Pinpoint the cell where the given text exists, returning its [X, Y] midpoint coordinate. 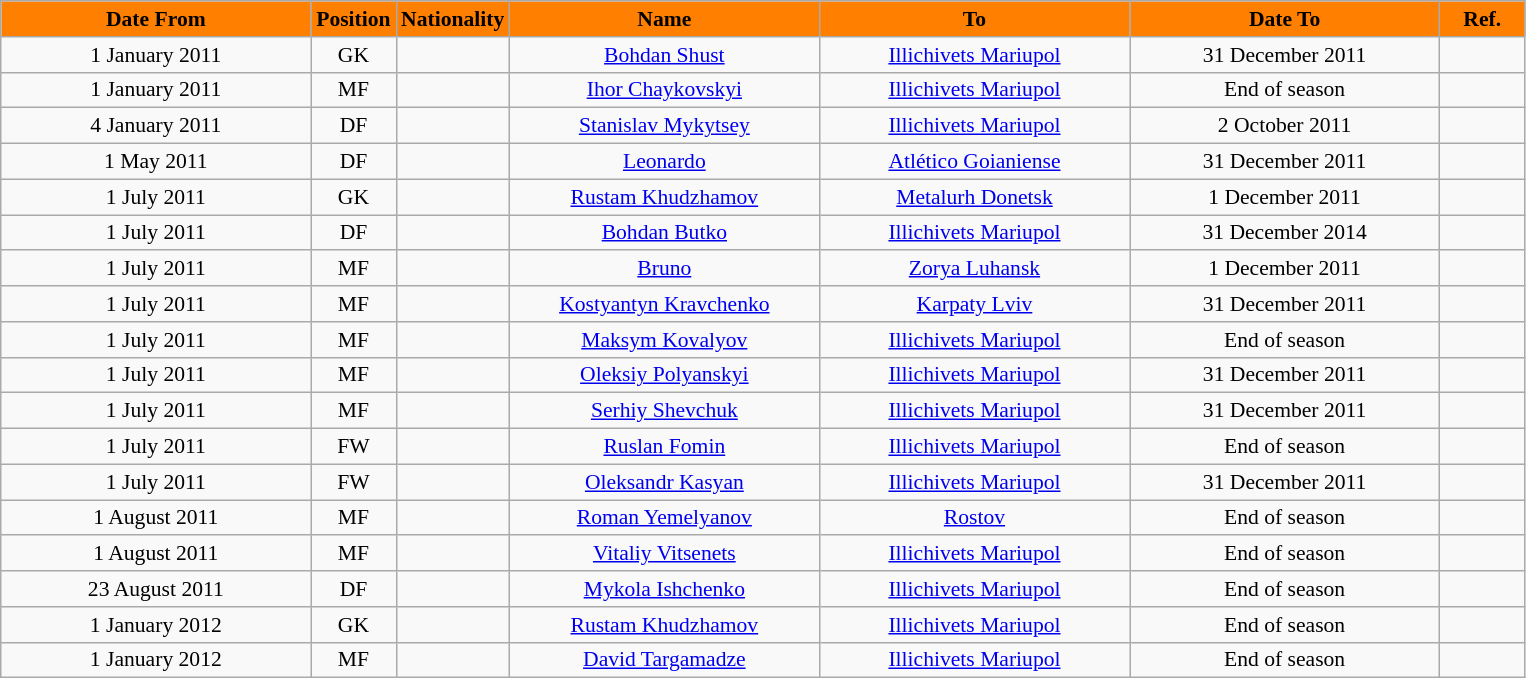
Bruno [664, 269]
Bohdan Butko [664, 233]
Kostyantyn Kravchenko [664, 304]
Atlético Goianiense [974, 162]
Stanislav Mykytsey [664, 126]
To [974, 19]
Date From [156, 19]
Ruslan Fomin [664, 447]
Karpaty Lviv [974, 304]
Ihor Chaykovskyi [664, 90]
23 August 2011 [156, 589]
Vitaliy Vitsenets [664, 554]
Metalurh Donetsk [974, 197]
Oleksiy Polyanskyi [664, 375]
Ref. [1482, 19]
Rostov [974, 518]
Leonardo [664, 162]
Nationality [452, 19]
4 January 2011 [156, 126]
Bohdan Shust [664, 55]
Position [354, 19]
1 May 2011 [156, 162]
Roman Yemelyanov [664, 518]
Serhiy Shevchuk [664, 411]
Oleksandr Kasyan [664, 482]
Zorya Luhansk [974, 269]
David Targamadze [664, 660]
2 October 2011 [1285, 126]
Mykola Ishchenko [664, 589]
31 December 2014 [1285, 233]
Name [664, 19]
Date To [1285, 19]
Maksym Kovalyov [664, 340]
